From the cell containing the given text, extract its center point as (X, Y) coordinate. 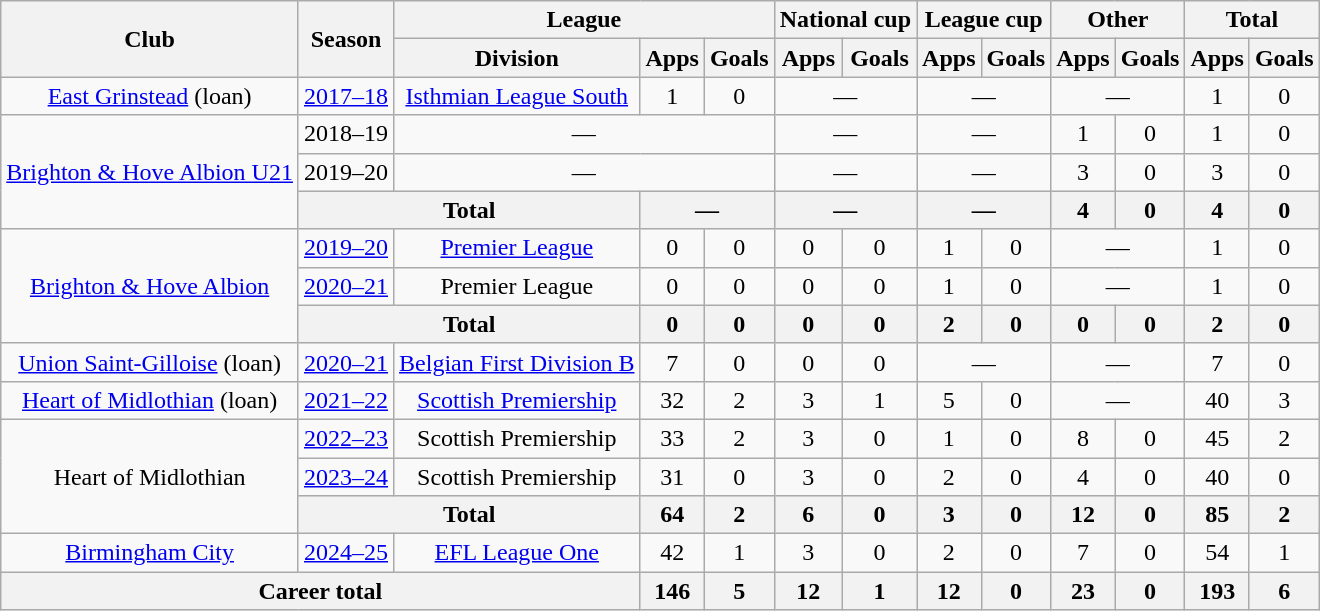
85 (1217, 515)
Heart of Midlothian (loan) (150, 400)
193 (1217, 591)
42 (672, 553)
Brighton & Hove Albion U21 (150, 172)
Division (517, 58)
Isthmian League South (517, 96)
2022–23 (346, 438)
33 (672, 438)
Belgian First Division B (517, 362)
2024–25 (346, 553)
Heart of Midlothian (150, 476)
Club (150, 39)
32 (672, 400)
2023–24 (346, 477)
League (584, 20)
31 (672, 477)
Birmingham City (150, 553)
Season (346, 39)
64 (672, 515)
2017–18 (346, 96)
54 (1217, 553)
8 (1083, 438)
League cup (984, 20)
East Grinstead (loan) (150, 96)
2021–22 (346, 400)
EFL League One (517, 553)
Brighton & Hove Albion (150, 286)
Union Saint-Gilloise (loan) (150, 362)
Other (1118, 20)
23 (1083, 591)
National cup (845, 20)
45 (1217, 438)
Career total (320, 591)
2018–19 (346, 134)
146 (672, 591)
